Find where the given text appears and provide that cell's center as (x, y) coordinate. 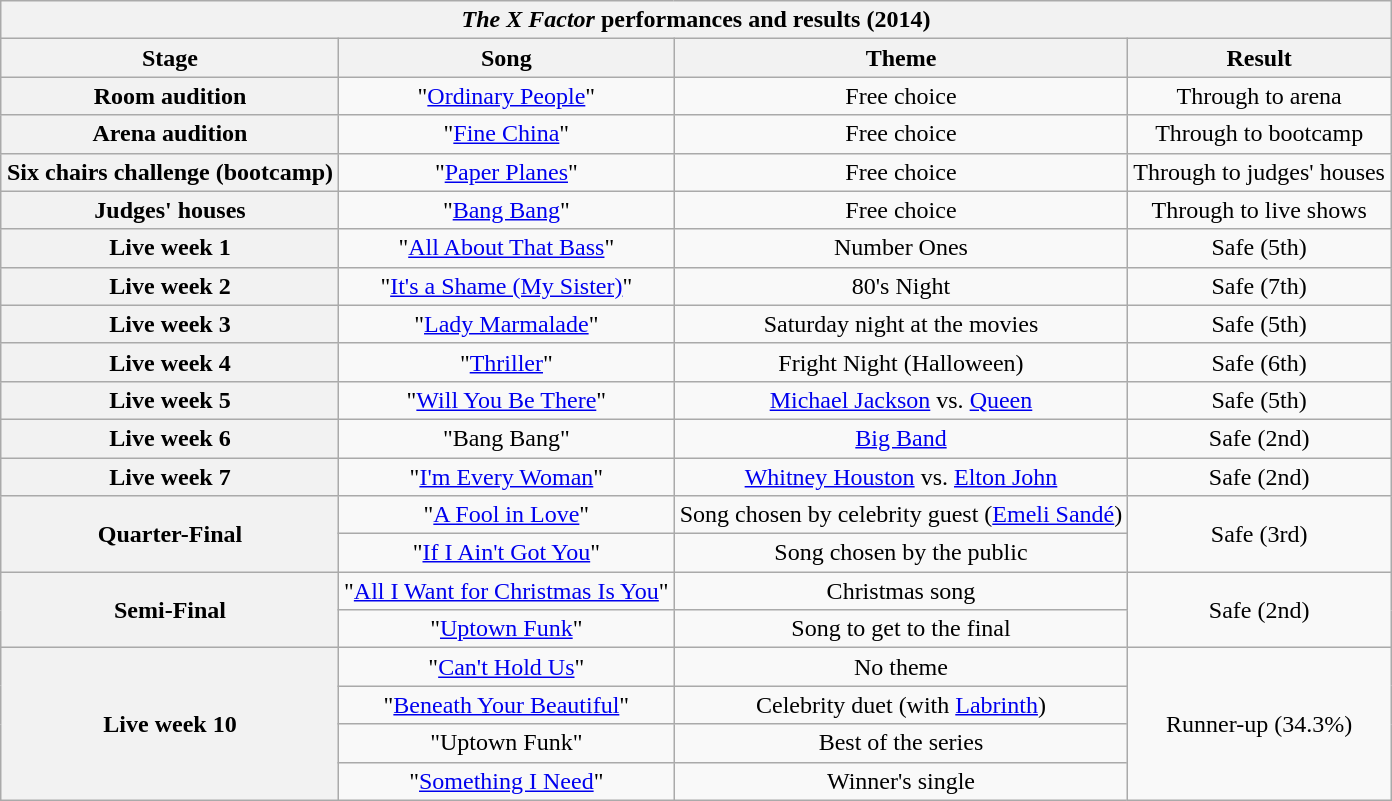
Through to live shows (1260, 210)
Song chosen by celebrity guest (Emeli Sandé) (901, 515)
Michael Jackson vs. Queen (901, 400)
Best of the series (901, 743)
"Will You Be There" (507, 400)
Safe (3rd) (1260, 534)
Song (507, 58)
Judges' houses (170, 210)
"Lady Marmalade" (507, 324)
The X Factor performances and results (2014) (696, 20)
"Something I Need" (507, 781)
Song chosen by the public (901, 553)
Live week 7 (170, 477)
Number Ones (901, 248)
Christmas song (901, 591)
"Paper Planes" (507, 172)
Fright Night (Halloween) (901, 362)
Big Band (901, 438)
Safe (7th) (1260, 286)
"All I Want for Christmas Is You" (507, 591)
Result (1260, 58)
"A Fool in Love" (507, 515)
Whitney Houston vs. Elton John (901, 477)
"It's a Shame (My Sister)" (507, 286)
Semi-Final (170, 610)
Six chairs challenge (bootcamp) (170, 172)
Room audition (170, 96)
Live week 6 (170, 438)
"If I Ain't Got You" (507, 553)
Runner-up (34.3%) (1260, 724)
"Fine China" (507, 134)
80's Night (901, 286)
Saturday night at the movies (901, 324)
Celebrity duet (with Labrinth) (901, 705)
Quarter-Final (170, 534)
Live week 3 (170, 324)
"Beneath Your Beautiful" (507, 705)
Safe (6th) (1260, 362)
Live week 2 (170, 286)
"Thriller" (507, 362)
Arena audition (170, 134)
Live week 5 (170, 400)
"Ordinary People" (507, 96)
Live week 4 (170, 362)
"Can't Hold Us" (507, 667)
No theme (901, 667)
"I'm Every Woman" (507, 477)
Live week 1 (170, 248)
Theme (901, 58)
Through to arena (1260, 96)
Live week 10 (170, 724)
Winner's single (901, 781)
Through to bootcamp (1260, 134)
Through to judges' houses (1260, 172)
Song to get to the final (901, 629)
"All About That Bass" (507, 248)
Stage (170, 58)
